Scan for the cell matching the given text and deliver its [x, y] coordinate at center. 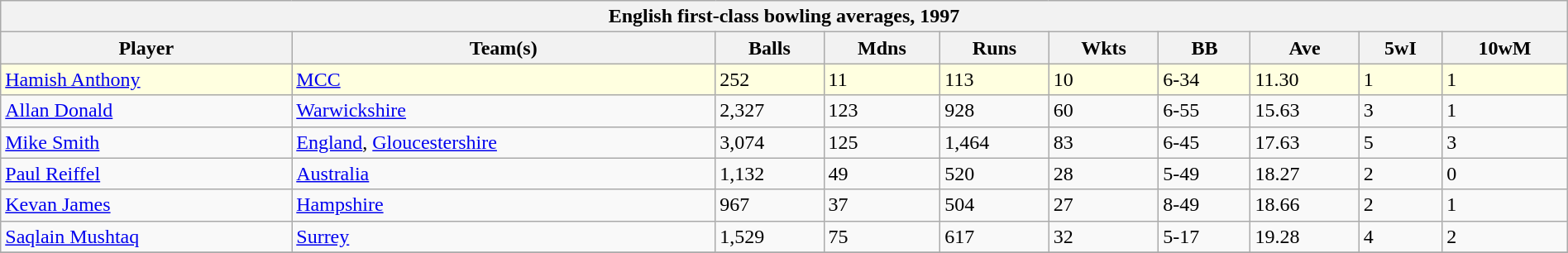
6-45 [1204, 142]
Surrey [504, 236]
967 [769, 205]
28 [1103, 174]
Warwickshire [504, 111]
49 [882, 174]
Team(s) [504, 48]
5wI [1400, 48]
Balls [769, 48]
4 [1400, 236]
1,464 [994, 142]
Mike Smith [146, 142]
Runs [994, 48]
Ave [1305, 48]
Mdns [882, 48]
3,074 [769, 142]
37 [882, 205]
Paul Reiffel [146, 174]
1,529 [769, 236]
504 [994, 205]
11 [882, 79]
123 [882, 111]
England, Gloucestershire [504, 142]
6-55 [1204, 111]
Australia [504, 174]
English first-class bowling averages, 1997 [784, 17]
Allan Donald [146, 111]
0 [1505, 174]
Player [146, 48]
Wkts [1103, 48]
BB [1204, 48]
1,132 [769, 174]
17.63 [1305, 142]
8-49 [1204, 205]
520 [994, 174]
18.66 [1305, 205]
10 [1103, 79]
19.28 [1305, 236]
75 [882, 236]
Hamish Anthony [146, 79]
928 [994, 111]
617 [994, 236]
125 [882, 142]
5-49 [1204, 174]
5-17 [1204, 236]
Saqlain Mushtaq [146, 236]
Kevan James [146, 205]
15.63 [1305, 111]
11.30 [1305, 79]
27 [1103, 205]
2,327 [769, 111]
83 [1103, 142]
Hampshire [504, 205]
60 [1103, 111]
18.27 [1305, 174]
113 [994, 79]
32 [1103, 236]
6-34 [1204, 79]
5 [1400, 142]
10wM [1505, 48]
MCC [504, 79]
252 [769, 79]
